Identify which cell holds the provided text, then report its [x, y] central coordinate. 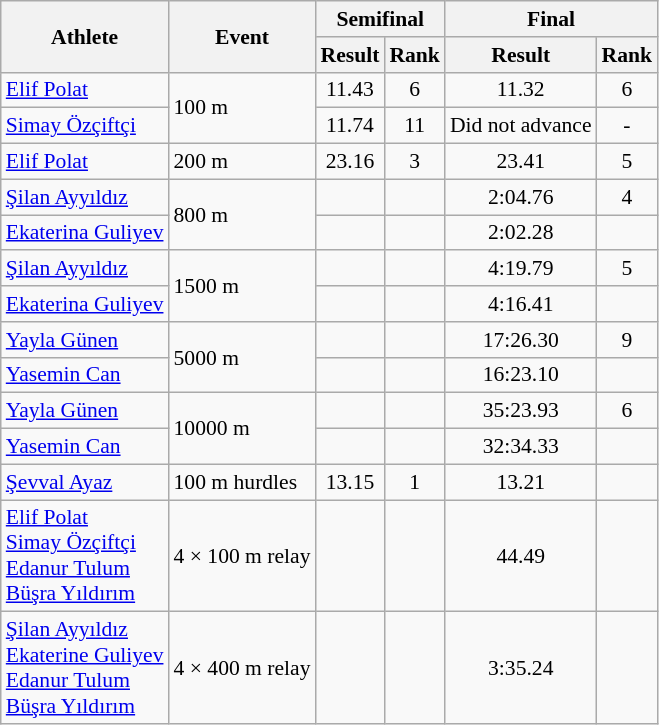
Şilan AyyıldızEkaterine GuliyevEdanur TulumBüşra Yıldırım [85, 668]
23.16 [350, 162]
800 m [242, 214]
16:23.10 [521, 375]
23.41 [521, 162]
13.21 [521, 482]
Did not advance [521, 126]
Final [551, 19]
4:19.79 [521, 269]
4 [628, 197]
13.15 [350, 482]
1 [414, 482]
- [628, 126]
9 [628, 340]
10000 m [242, 428]
Athlete [85, 36]
Event [242, 36]
100 m hurdles [242, 482]
17:26.30 [521, 340]
3 [414, 162]
Semifinal [380, 19]
4 × 100 m relay [242, 556]
44.49 [521, 556]
200 m [242, 162]
3:35.24 [521, 668]
11 [414, 126]
2:02.28 [521, 233]
11.74 [350, 126]
Simay Özçiftçi [85, 126]
35:23.93 [521, 411]
Şevval Ayaz [85, 482]
Elif PolatSimay ÖzçiftçiEdanur TulumBüşra Yıldırım [85, 556]
4:16.41 [521, 304]
11.43 [350, 90]
5000 m [242, 358]
1500 m [242, 286]
11.32 [521, 90]
100 m [242, 108]
32:34.33 [521, 447]
2:04.76 [521, 197]
4 × 400 m relay [242, 668]
